For the text-containing cell, return its midpoint in [X, Y] coordinate format. 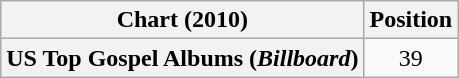
Position [411, 20]
39 [411, 58]
US Top Gospel Albums (Billboard) [182, 58]
Chart (2010) [182, 20]
